Extract the [X, Y] coordinate from the center of the cell holding the provided text.  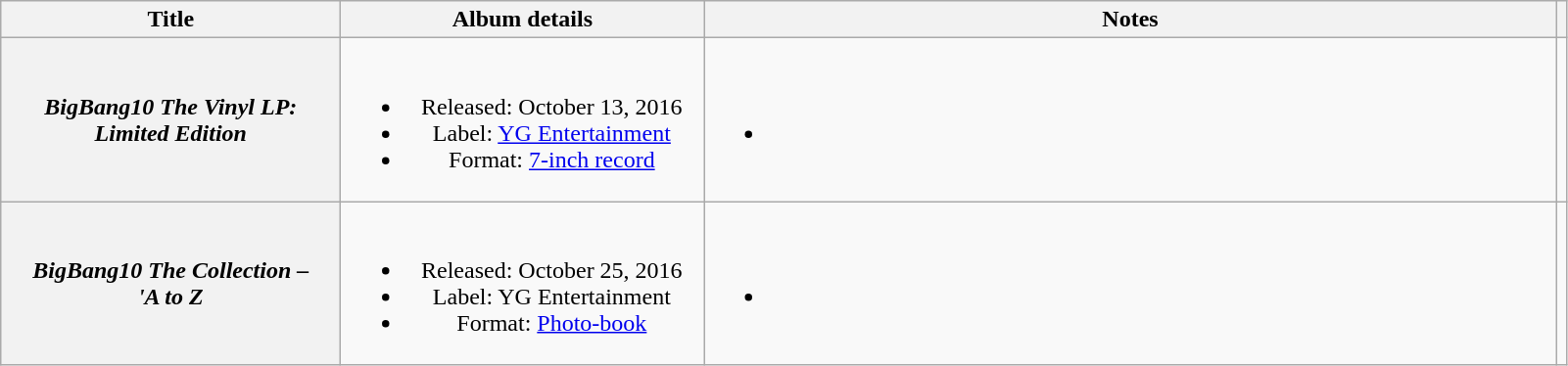
Notes [1130, 20]
Released: October 13, 2016Label: YG EntertainmentFormat: 7-inch record [523, 119]
Album details [523, 20]
BigBang10 The Collection –'A to Z [170, 284]
Title [170, 20]
BigBang10 The Vinyl LP:Limited Edition [170, 119]
Released: October 25, 2016Label: YG EntertainmentFormat: Photo-book [523, 284]
